For the text-containing cell, return its midpoint in [x, y] coordinate format. 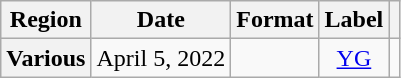
April 5, 2022 [161, 58]
Format [275, 20]
Various [46, 58]
YG [354, 58]
Region [46, 20]
Date [161, 20]
Label [354, 20]
